Locate the cell with the specified text and output its (x, y) center coordinate. 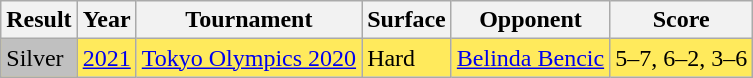
5–7, 6–2, 3–6 (682, 58)
2021 (106, 58)
Score (682, 20)
Tokyo Olympics 2020 (248, 58)
Opponent (530, 20)
Result (39, 20)
Belinda Bencic (530, 58)
Surface (407, 20)
Year (106, 20)
Tournament (248, 20)
Silver (39, 58)
Hard (407, 58)
